Determine the (X, Y) coordinate at the center of the cell enclosing the given text.  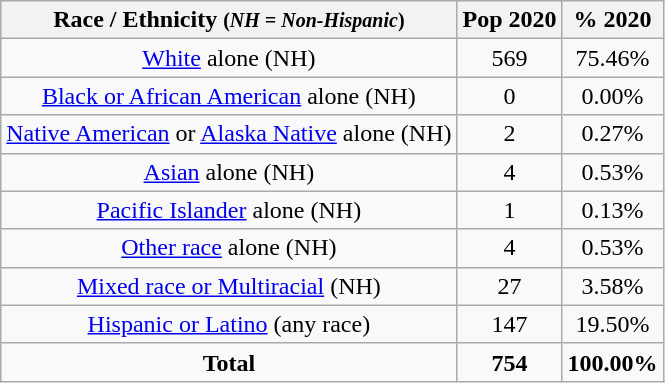
Black or African American alone (NH) (229, 96)
0.27% (612, 134)
3.58% (612, 286)
Native American or Alaska Native alone (NH) (229, 134)
Race / Ethnicity (NH = Non-Hispanic) (229, 20)
% 2020 (612, 20)
27 (510, 286)
Hispanic or Latino (any race) (229, 324)
Asian alone (NH) (229, 172)
Total (229, 362)
147 (510, 324)
19.50% (612, 324)
1 (510, 210)
569 (510, 58)
Pacific Islander alone (NH) (229, 210)
Pop 2020 (510, 20)
White alone (NH) (229, 58)
754 (510, 362)
2 (510, 134)
Mixed race or Multiracial (NH) (229, 286)
0.13% (612, 210)
100.00% (612, 362)
Other race alone (NH) (229, 248)
0.00% (612, 96)
0 (510, 96)
75.46% (612, 58)
